Detect which cell encompasses the target text, then output its [X, Y] center coordinate. 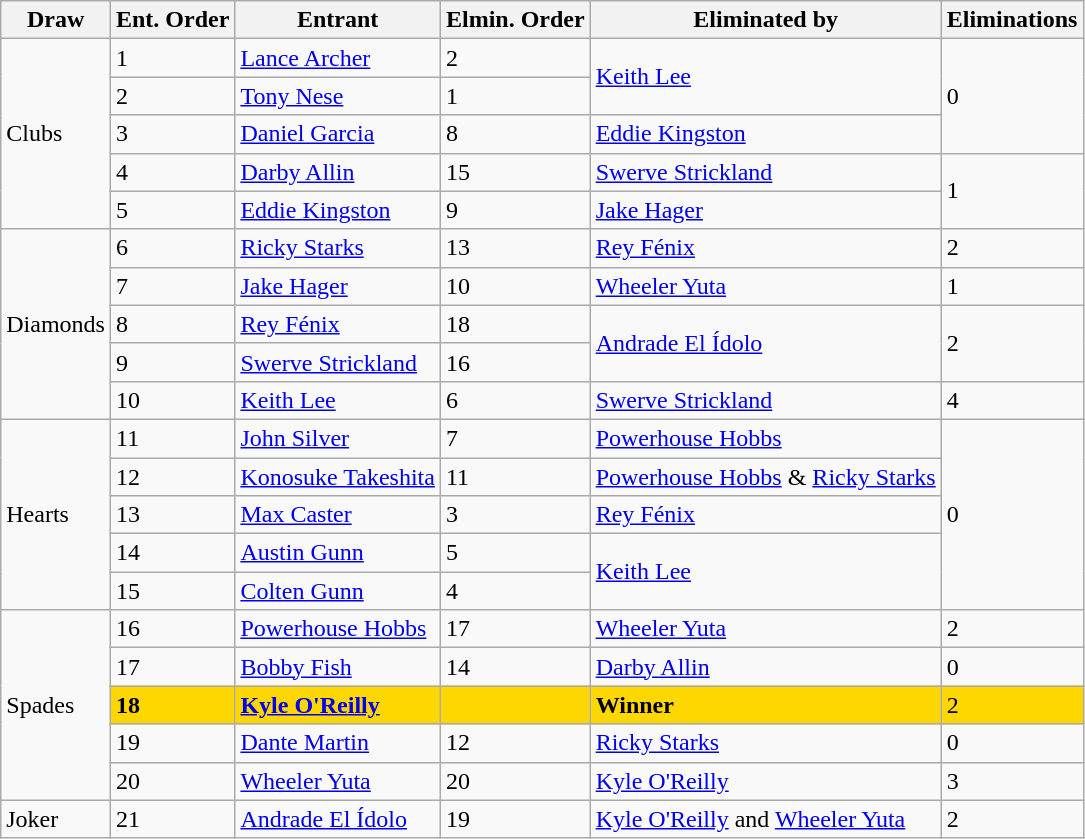
Winner [766, 705]
Joker [56, 819]
21 [172, 819]
Bobby Fish [338, 667]
Lance Archer [338, 58]
Colten Gunn [338, 591]
Draw [56, 20]
Clubs [56, 134]
Ent. Order [172, 20]
John Silver [338, 438]
Powerhouse Hobbs & Ricky Starks [766, 477]
Konosuke Takeshita [338, 477]
Entrant [338, 20]
Eliminated by [766, 20]
Dante Martin [338, 743]
Hearts [56, 514]
Daniel Garcia [338, 134]
Tony Nese [338, 96]
Max Caster [338, 515]
Eliminations [1012, 20]
Austin Gunn [338, 553]
Elmin. Order [515, 20]
Kyle O'Reilly and Wheeler Yuta [766, 819]
Spades [56, 705]
Diamonds [56, 324]
